Determine the (X, Y) coordinate at the center of the cell enclosing the given text.  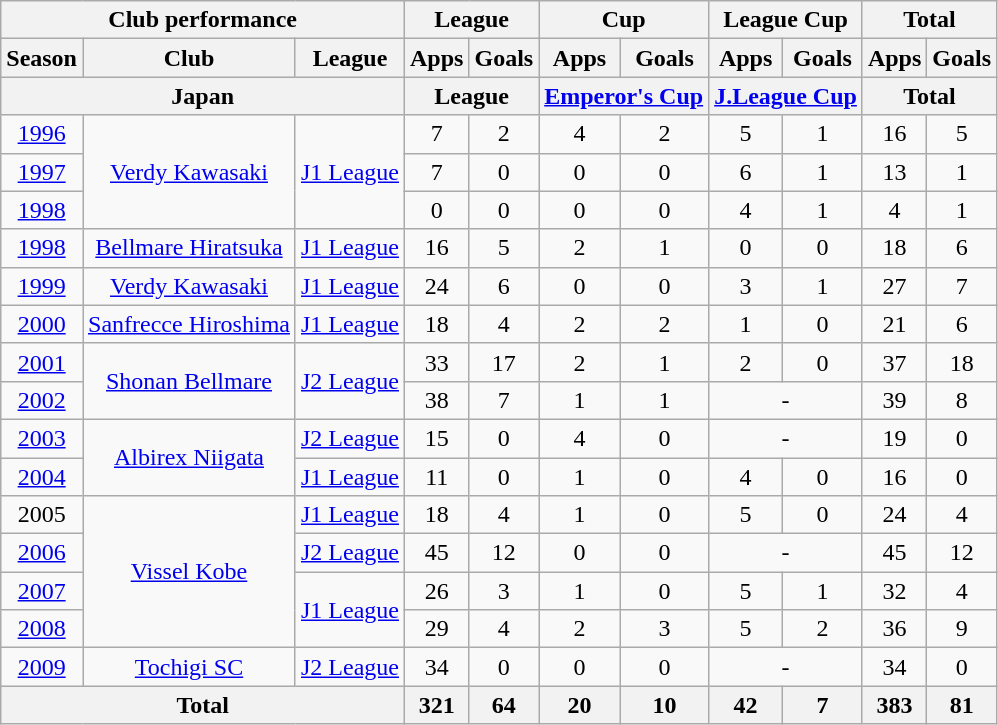
32 (894, 591)
38 (437, 400)
321 (437, 705)
383 (894, 705)
1996 (42, 134)
27 (894, 286)
64 (504, 705)
17 (504, 362)
Emperor's Cup (624, 96)
2008 (42, 629)
13 (894, 172)
19 (894, 438)
20 (580, 705)
21 (894, 324)
2003 (42, 438)
9 (962, 629)
37 (894, 362)
42 (746, 705)
Vissel Kobe (188, 572)
1999 (42, 286)
11 (437, 477)
J.League Cup (786, 96)
Albirex Niigata (188, 457)
Season (42, 58)
League Cup (786, 20)
Shonan Bellmare (188, 381)
26 (437, 591)
33 (437, 362)
39 (894, 400)
Club (188, 58)
Cup (624, 20)
Japan (203, 96)
2009 (42, 667)
2005 (42, 515)
8 (962, 400)
15 (437, 438)
2006 (42, 553)
29 (437, 629)
36 (894, 629)
81 (962, 705)
Club performance (203, 20)
10 (664, 705)
2007 (42, 591)
1997 (42, 172)
2001 (42, 362)
2000 (42, 324)
Bellmare Hiratsuka (188, 248)
Tochigi SC (188, 667)
2002 (42, 400)
Sanfrecce Hiroshima (188, 324)
2004 (42, 477)
